Return the [x, y] coordinate for the center point of the cell that contains the specified text.  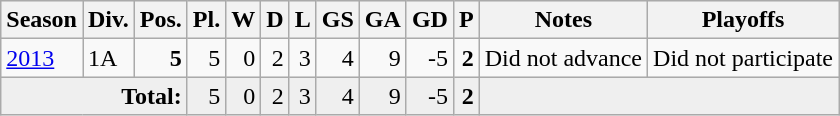
GS [338, 20]
Season [42, 20]
Total: [94, 96]
GD [430, 20]
Pl. [206, 20]
Playoffs [744, 20]
Div. [108, 20]
Notes [563, 20]
W [244, 20]
D [275, 20]
Pos. [160, 20]
1A [108, 58]
P [466, 20]
Did not advance [563, 58]
Did not participate [744, 58]
L [302, 20]
GA [382, 20]
2013 [42, 58]
